Extract the [X, Y] coordinate from the center of the cell holding the provided text.  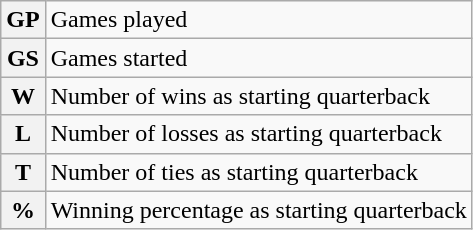
GS [23, 58]
Games started [258, 58]
W [23, 96]
Number of ties as starting quarterback [258, 172]
% [23, 210]
Winning percentage as starting quarterback [258, 210]
Number of wins as starting quarterback [258, 96]
Number of losses as starting quarterback [258, 134]
T [23, 172]
L [23, 134]
GP [23, 20]
Games played [258, 20]
